Search for the cell housing the specified text and yield its (X, Y) center coordinate. 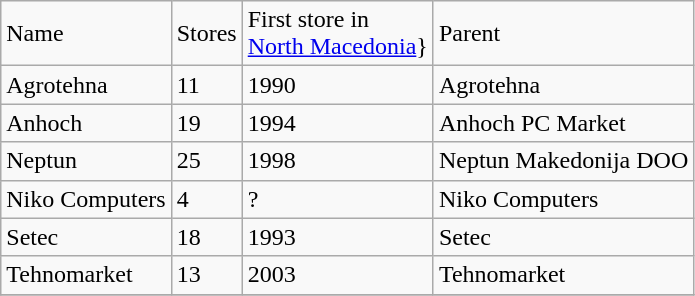
1990 (338, 85)
11 (206, 85)
Anhoch (86, 123)
1998 (338, 161)
Name (86, 34)
Neptun (86, 161)
First store inNorth Macedonia} (338, 34)
13 (206, 275)
Parent (563, 34)
1993 (338, 237)
19 (206, 123)
Neptun Makedonija DOO (563, 161)
Anhoch PC Market (563, 123)
18 (206, 237)
25 (206, 161)
2003 (338, 275)
1994 (338, 123)
Stores (206, 34)
4 (206, 199)
? (338, 199)
